Determine the [X, Y] coordinate at the center of the cell enclosing the given text.  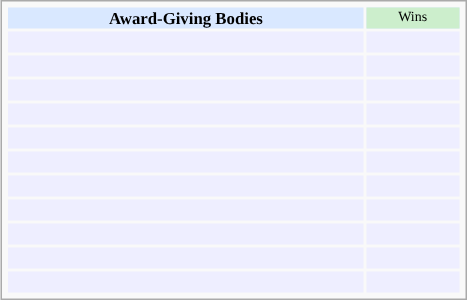
Wins [412, 18]
Award-Giving Bodies [186, 18]
